Extract the (x, y) coordinate from the center of the cell holding the provided text.  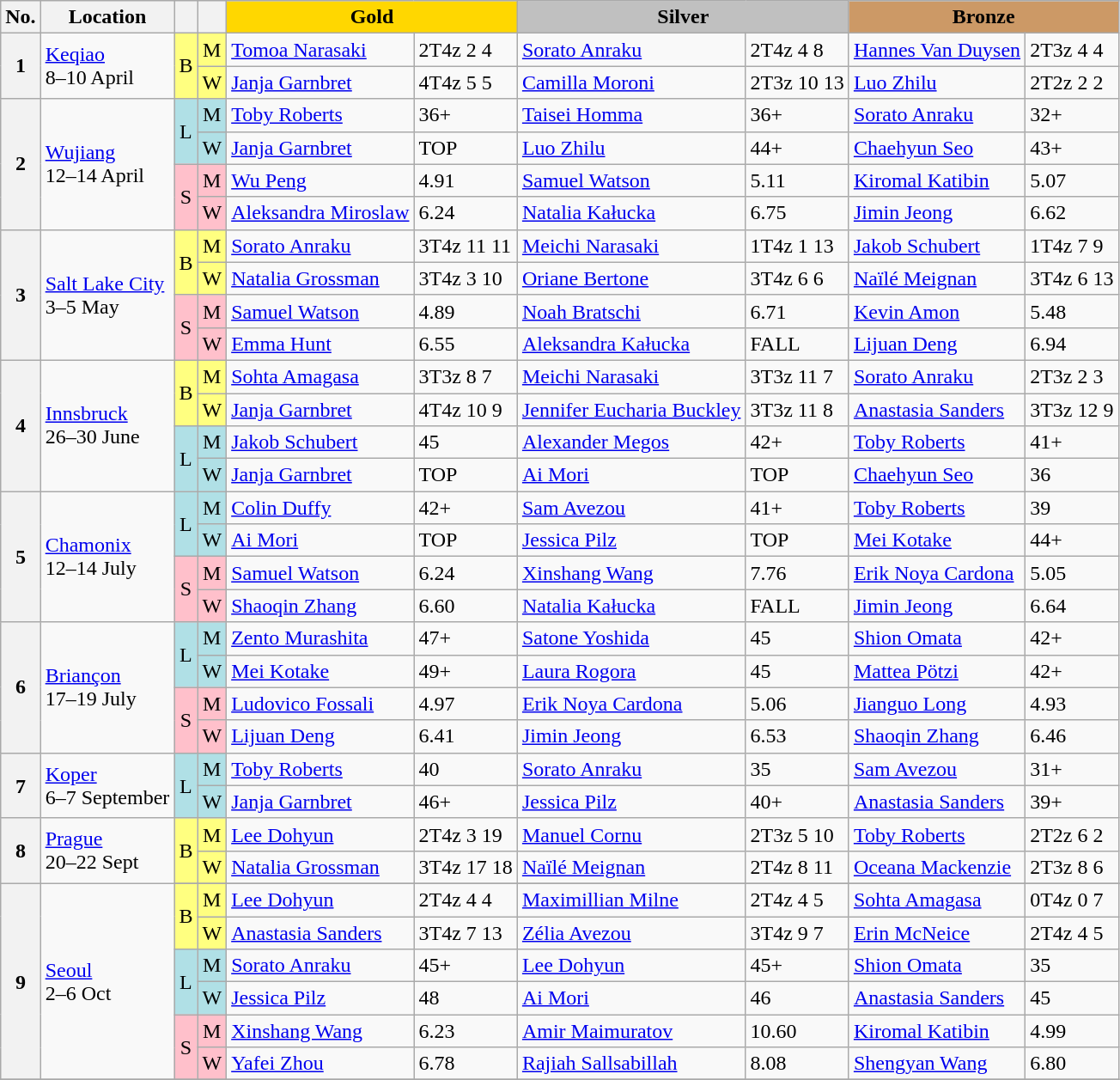
Location (107, 17)
Oceana Mackenzie (936, 867)
3T3z 11 7 (797, 376)
3T4z 9 7 (797, 932)
36 (1072, 475)
5.11 (797, 180)
Salt Lake City3–5 May (107, 295)
7 (21, 785)
Aleksandra Kałucka (631, 344)
6.78 (466, 1064)
3T3z 8 7 (466, 376)
6.46 (1072, 736)
5.05 (1072, 573)
2T3z 8 6 (1072, 867)
10.60 (797, 1031)
4 (21, 425)
4.99 (1072, 1031)
Jennifer Eucharia Buckley (631, 410)
Laura Rogora (631, 671)
7.76 (797, 573)
Alexander Megos (631, 442)
Tomoa Narasaki (320, 50)
Wujiang12–14 April (107, 164)
2T4z 4 4 (466, 900)
No. (21, 17)
Camilla Moroni (631, 82)
3T4z 3 10 (466, 278)
Aleksandra Miroslaw (320, 213)
Silver (683, 17)
2T4z 8 11 (797, 867)
4.93 (1072, 704)
4.97 (466, 704)
5.07 (1072, 180)
Kevin Amon (936, 311)
0T4z 0 7 (1072, 900)
Zélia Avezou (631, 932)
Keqiao8–10 April (107, 66)
Erin McNeice (936, 932)
2T2z 6 2 (1072, 834)
8.08 (797, 1064)
6 (21, 687)
1 (21, 66)
2T2z 2 2 (1072, 82)
4.91 (466, 180)
40+ (797, 802)
49+ (466, 671)
5.06 (797, 704)
3T3z 12 9 (1072, 410)
6.62 (1072, 213)
Gold (373, 17)
Zento Murashita (320, 638)
4T4z 5 5 (466, 82)
Oriane Bertone (631, 278)
3T4z 17 18 (466, 867)
6.94 (1072, 344)
2 (21, 164)
5 (21, 557)
9 (21, 981)
3T4z 11 11 (466, 246)
6.64 (1072, 606)
46 (797, 998)
Noah Bratschi (631, 311)
Hannes Van Duysen (936, 50)
1T4z 1 13 (797, 246)
39 (1072, 508)
8 (21, 851)
3T4z 7 13 (466, 932)
Seoul2–6 Oct (107, 981)
Mattea Pötzi (936, 671)
Emma Hunt (320, 344)
32+ (1072, 115)
2T3z 5 10 (797, 834)
3 (21, 295)
46+ (466, 802)
Taisei Homma (631, 115)
2T3z 2 3 (1072, 376)
Amir Maimuratov (631, 1031)
Innsbruck26–30 June (107, 425)
40 (466, 769)
Koper6–7 September (107, 785)
5.48 (1072, 311)
Rajiah Sallsabillah (631, 1064)
6.60 (466, 606)
Jianguo Long (936, 704)
Colin Duffy (320, 508)
2T4z 3 19 (466, 834)
4.89 (466, 311)
48 (466, 998)
6.80 (1072, 1064)
2T4z 2 4 (466, 50)
2T3z 10 13 (797, 82)
6.41 (466, 736)
2T3z 4 4 (1072, 50)
6.55 (466, 344)
3T4z 6 13 (1072, 278)
3T3z 11 8 (797, 410)
Prague20–22 Sept (107, 851)
4T4z 10 9 (466, 410)
Satone Yoshida (631, 638)
2T4z 4 8 (797, 50)
Ludovico Fossali (320, 704)
Chamonix12–14 July (107, 557)
31+ (1072, 769)
Briançon17–19 July (107, 687)
Manuel Cornu (631, 834)
1T4z 7 9 (1072, 246)
Yafei Zhou (320, 1064)
47+ (466, 638)
43+ (1072, 148)
Wu Peng (320, 180)
6.23 (466, 1031)
6.75 (797, 213)
3T4z 6 6 (797, 278)
Bronze (983, 17)
Shengyan Wang (936, 1064)
6.71 (797, 311)
Maximillian Milne (631, 900)
39+ (1072, 802)
6.53 (797, 736)
